Pinpoint the cell where the given text exists, returning its [x, y] midpoint coordinate. 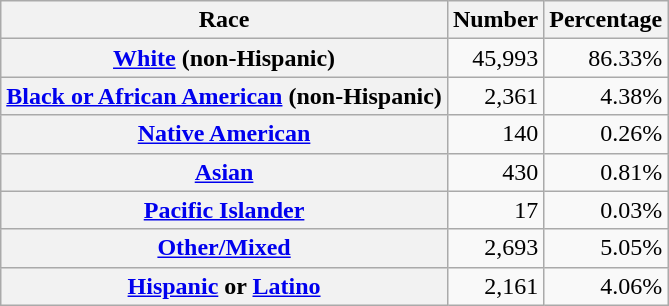
5.05% [606, 248]
140 [495, 134]
2,693 [495, 248]
430 [495, 172]
Hispanic or Latino [224, 286]
Pacific Islander [224, 210]
Other/Mixed [224, 248]
Native American [224, 134]
White (non-Hispanic) [224, 58]
86.33% [606, 58]
Percentage [606, 20]
0.81% [606, 172]
Race [224, 20]
45,993 [495, 58]
Number [495, 20]
2,161 [495, 286]
0.03% [606, 210]
4.38% [606, 96]
Black or African American (non-Hispanic) [224, 96]
0.26% [606, 134]
4.06% [606, 286]
Asian [224, 172]
17 [495, 210]
2,361 [495, 96]
